Detect which cell encompasses the target text, then output its (X, Y) center coordinate. 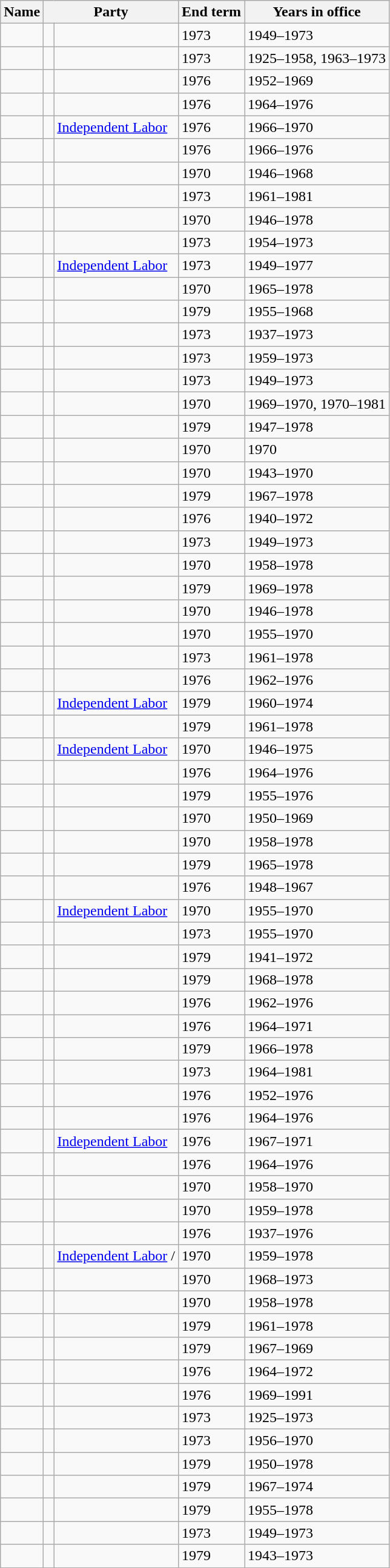
1969–1991 (317, 1394)
1967–1969 (317, 1348)
1925–1973 (317, 1418)
Years in office (317, 12)
1968–1978 (317, 980)
1940–1972 (317, 519)
1969–1978 (317, 588)
1960–1974 (317, 703)
1961–1981 (317, 196)
1943–1970 (317, 473)
1967–1974 (317, 1487)
1964–1971 (317, 1026)
1955–1968 (317, 312)
Party (111, 12)
Name (22, 12)
1925–1958, 1963–1973 (317, 58)
1943–1973 (317, 1556)
1955–1978 (317, 1510)
1952–1976 (317, 1095)
1937–1973 (317, 335)
Independent Labor / (116, 1256)
1966–1978 (317, 1049)
1946–1968 (317, 173)
1941–1972 (317, 957)
1968–1973 (317, 1279)
1950–1978 (317, 1464)
1948–1967 (317, 888)
1954–1973 (317, 242)
1946–1975 (317, 749)
1950–1969 (317, 819)
1947–1978 (317, 427)
1964–1972 (317, 1371)
End term (212, 12)
1964–1981 (317, 1072)
1952–1969 (317, 81)
1966–1970 (317, 127)
1956–1970 (317, 1441)
1949–1977 (317, 265)
1959–1973 (317, 358)
1955–1976 (317, 796)
1966–1976 (317, 150)
1958–1970 (317, 1187)
1937–1976 (317, 1233)
1967–1978 (317, 496)
1967–1971 (317, 1141)
1969–1970, 1970–1981 (317, 404)
